Scan for the cell matching the given text and deliver its [x, y] coordinate at center. 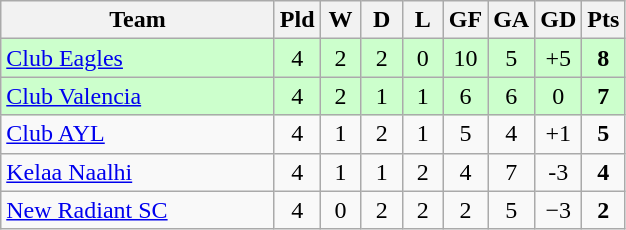
+5 [558, 58]
Club AYL [138, 134]
GD [558, 20]
Club Eagles [138, 58]
10 [465, 58]
-3 [558, 172]
−3 [558, 210]
8 [604, 58]
D [382, 20]
New Radiant SC [138, 210]
Pts [604, 20]
W [340, 20]
GA [512, 20]
L [422, 20]
Pld [297, 20]
Kelaa Naalhi [138, 172]
Club Valencia [138, 96]
Team [138, 20]
GF [465, 20]
+1 [558, 134]
